Scan for the cell matching the given text and deliver its [X, Y] coordinate at center. 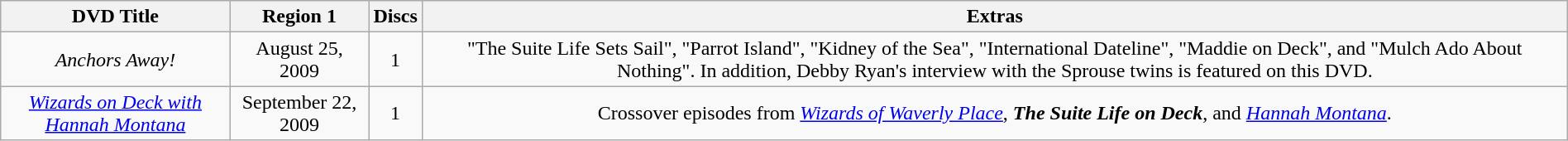
Wizards on Deck with Hannah Montana [116, 113]
September 22, 2009 [299, 113]
Extras [994, 17]
Crossover episodes from Wizards of Waverly Place, The Suite Life on Deck, and Hannah Montana. [994, 113]
Discs [395, 17]
August 25, 2009 [299, 60]
Anchors Away! [116, 60]
DVD Title [116, 17]
Region 1 [299, 17]
